Extract the [x, y] coordinate from the center of the cell holding the provided text.  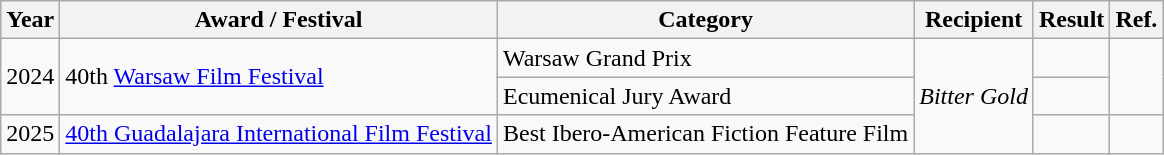
Best Ibero-American Fiction Feature Film [705, 134]
Recipient [974, 20]
Warsaw Grand Prix [705, 58]
2025 [30, 134]
Result [1071, 20]
Ecumenical Jury Award [705, 96]
40th Guadalajara International Film Festival [279, 134]
Ref. [1136, 20]
2024 [30, 77]
Award / Festival [279, 20]
Category [705, 20]
Bitter Gold [974, 96]
Year [30, 20]
40th Warsaw Film Festival [279, 77]
